Search for the cell housing the specified text and yield its (X, Y) center coordinate. 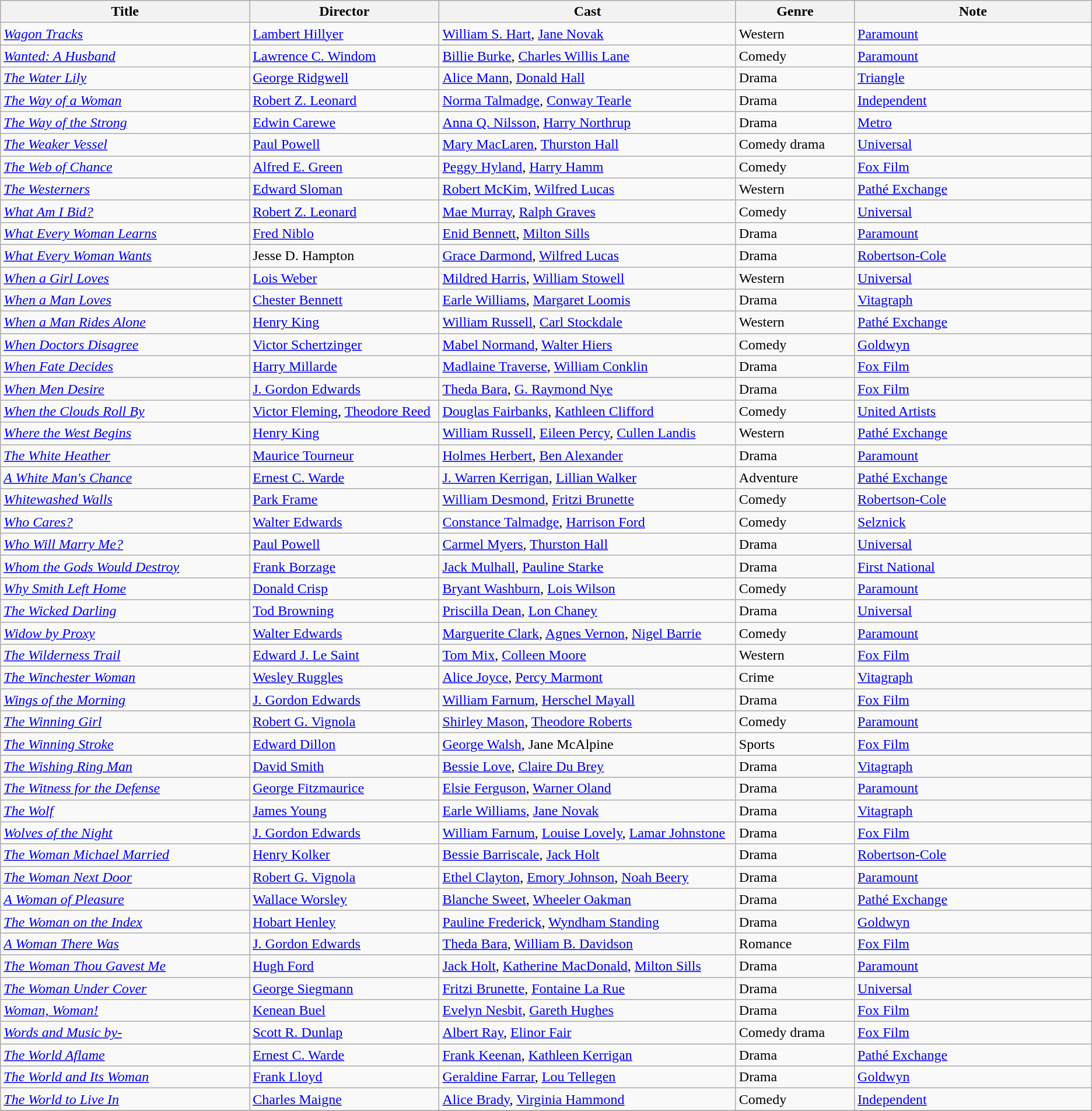
Bessie Barriscale, Jack Holt (587, 855)
Park Frame (344, 500)
Holmes Herbert, Ben Alexander (587, 455)
The World to Live In (125, 1099)
Frank Borzage (344, 566)
Who Cares? (125, 522)
William Farnum, Louise Lovely, Lamar Johnstone (587, 833)
Alice Mann, Donald Hall (587, 78)
Douglas Fairbanks, Kathleen Clifford (587, 411)
Wanted: A Husband (125, 56)
Genre (794, 12)
First National (973, 566)
Lambert Hillyer (344, 34)
Note (973, 12)
The Winchester Woman (125, 678)
Triangle (973, 78)
Evelyn Nesbit, Gareth Hughes (587, 1011)
Mae Murray, Ralph Graves (587, 211)
The Woman Next Door (125, 877)
Alice Brady, Virginia Hammond (587, 1099)
What Every Woman Wants (125, 255)
The Winning Stroke (125, 744)
Earle Williams, Jane Novak (587, 811)
Alice Joyce, Percy Marmont (587, 678)
Edward Sloman (344, 189)
Scott R. Dunlap (344, 1033)
The World and Its Woman (125, 1077)
George Ridgwell (344, 78)
Wolves of the Night (125, 833)
William S. Hart, Jane Novak (587, 34)
Priscilla Dean, Lon Chaney (587, 611)
Sports (794, 744)
Grace Darmond, Wilfred Lucas (587, 255)
Cast (587, 12)
Lois Weber (344, 278)
Harry Millarde (344, 367)
Carmel Myers, Thurston Hall (587, 544)
Adventure (794, 478)
Henry Kolker (344, 855)
William Russell, Carl Stockdale (587, 323)
The Woman on the Index (125, 921)
Words and Music by- (125, 1033)
Shirley Mason, Theodore Roberts (587, 722)
Lawrence C. Windom (344, 56)
Alfred E. Green (344, 167)
The Way of the Strong (125, 122)
When Fate Decides (125, 367)
Fritzi Brunette, Fontaine La Rue (587, 989)
The Web of Chance (125, 167)
A Woman of Pleasure (125, 899)
Geraldine Farrar, Lou Tellegen (587, 1077)
Mary MacLaren, Thurston Hall (587, 145)
The Woman Under Cover (125, 989)
Whitewashed Walls (125, 500)
Tom Mix, Colleen Moore (587, 656)
Robert McKim, Wilfred Lucas (587, 189)
Wings of the Morning (125, 700)
Tod Browning (344, 611)
Victor Fleming, Theodore Reed (344, 411)
When the Clouds Roll By (125, 411)
Who Will Marry Me? (125, 544)
Bessie Love, Claire Du Brey (587, 766)
When Doctors Disagree (125, 345)
Wesley Ruggles (344, 678)
Hugh Ford (344, 966)
Earle Williams, Margaret Loomis (587, 300)
When Men Desire (125, 389)
Mildred Harris, William Stowell (587, 278)
Jesse D. Hampton (344, 255)
Constance Talmadge, Harrison Ford (587, 522)
What Every Woman Learns (125, 233)
The Wicked Darling (125, 611)
Theda Bara, G. Raymond Nye (587, 389)
The Witness for the Defense (125, 788)
The Wolf (125, 811)
The Woman Michael Married (125, 855)
What Am I Bid? (125, 211)
Hobart Henley (344, 921)
Jack Mulhall, Pauline Starke (587, 566)
A Woman There Was (125, 944)
The Way of a Woman (125, 100)
Billie Burke, Charles Willis Lane (587, 56)
Frank Keenan, Kathleen Kerrigan (587, 1055)
The Wilderness Trail (125, 656)
Blanche Sweet, Wheeler Oakman (587, 899)
James Young (344, 811)
Kenean Buel (344, 1011)
Selznick (973, 522)
The Woman Thou Gavest Me (125, 966)
Madlaine Traverse, William Conklin (587, 367)
The Westerners (125, 189)
Jack Holt, Katherine MacDonald, Milton Sills (587, 966)
Victor Schertzinger (344, 345)
The World Aflame (125, 1055)
Ethel Clayton, Emory Johnson, Noah Beery (587, 877)
Enid Bennett, Milton Sills (587, 233)
Metro (973, 122)
George Siegmann (344, 989)
When a Girl Loves (125, 278)
Peggy Hyland, Harry Hamm (587, 167)
David Smith (344, 766)
The Wishing Ring Man (125, 766)
J. Warren Kerrigan, Lillian Walker (587, 478)
Title (125, 12)
A White Man's Chance (125, 478)
Wagon Tracks (125, 34)
Director (344, 12)
George Fitzmaurice (344, 788)
Theda Bara, William B. Davidson (587, 944)
William Farnum, Herschel Mayall (587, 700)
Woman, Woman! (125, 1011)
Elsie Ferguson, Warner Oland (587, 788)
Widow by Proxy (125, 633)
Edwin Carewe (344, 122)
Romance (794, 944)
Where the West Begins (125, 433)
Anna Q. Nilsson, Harry Northrup (587, 122)
Donald Crisp (344, 588)
The Water Lily (125, 78)
Wallace Worsley (344, 899)
Bryant Washburn, Lois Wilson (587, 588)
Charles Maigne (344, 1099)
Whom the Gods Would Destroy (125, 566)
Albert Ray, Elinor Fair (587, 1033)
Mabel Normand, Walter Hiers (587, 345)
When a Man Rides Alone (125, 323)
Pauline Frederick, Wyndham Standing (587, 921)
Edward J. Le Saint (344, 656)
United Artists (973, 411)
The Weaker Vessel (125, 145)
Maurice Tourneur (344, 455)
The Winning Girl (125, 722)
William Russell, Eileen Percy, Cullen Landis (587, 433)
When a Man Loves (125, 300)
Why Smith Left Home (125, 588)
The White Heather (125, 455)
Fred Niblo (344, 233)
Marguerite Clark, Agnes Vernon, Nigel Barrie (587, 633)
Frank Lloyd (344, 1077)
William Desmond, Fritzi Brunette (587, 500)
George Walsh, Jane McAlpine (587, 744)
Norma Talmadge, Conway Tearle (587, 100)
Crime (794, 678)
Chester Bennett (344, 300)
Edward Dillon (344, 744)
